Detect which cell encompasses the target text, then output its (X, Y) center coordinate. 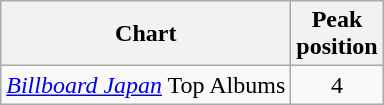
Chart (146, 34)
4 (337, 85)
Peakposition (337, 34)
Billboard Japan Top Albums (146, 85)
